Determine the (X, Y) coordinate at the center of the cell enclosing the given text.  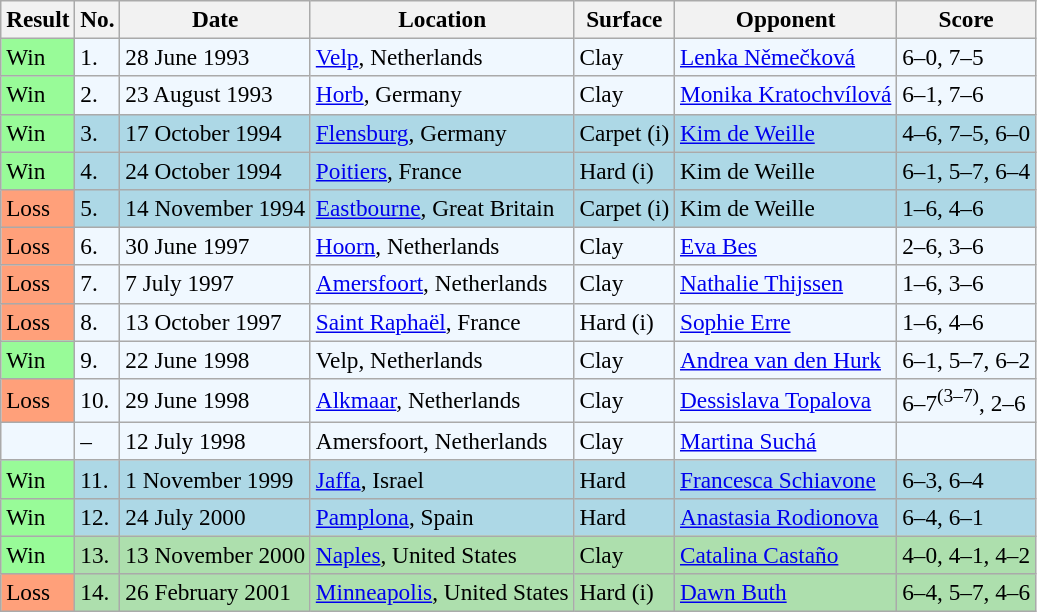
30 June 1997 (215, 246)
26 February 2001 (215, 592)
29 June 1998 (215, 400)
4–6, 7–5, 6–0 (966, 133)
6–4, 6–1 (966, 517)
2–6, 3–6 (966, 246)
14 November 1994 (215, 208)
Opponent (786, 19)
23 August 1993 (215, 95)
1. (98, 57)
5. (98, 208)
Result (38, 19)
10. (98, 400)
28 June 1993 (215, 57)
Saint Raphaël, France (442, 322)
13 November 2000 (215, 554)
– (98, 441)
6–1, 5–7, 6–2 (966, 359)
Flensburg, Germany (442, 133)
Location (442, 19)
24 July 2000 (215, 517)
No. (98, 19)
Nathalie Thijssen (786, 284)
Andrea van den Hurk (786, 359)
6–0, 7–5 (966, 57)
Dawn Buth (786, 592)
Monika Kratochvílová (786, 95)
6. (98, 246)
Horb, Germany (442, 95)
Martina Suchá (786, 441)
6–3, 6–4 (966, 479)
Eva Bes (786, 246)
Minneapolis, United States (442, 592)
Catalina Castaño (786, 554)
4–0, 4–1, 4–2 (966, 554)
Hoorn, Netherlands (442, 246)
17 October 1994 (215, 133)
12 July 1998 (215, 441)
Poitiers, France (442, 170)
Naples, United States (442, 554)
12. (98, 517)
7. (98, 284)
Dessislava Topalova (786, 400)
1 November 1999 (215, 479)
Sophie Erre (786, 322)
3. (98, 133)
8. (98, 322)
Alkmaar, Netherlands (442, 400)
Date (215, 19)
1–6, 3–6 (966, 284)
Lenka Němečková (786, 57)
6–4, 5–7, 4–6 (966, 592)
6–1, 5–7, 6–4 (966, 170)
13 October 1997 (215, 322)
Jaffa, Israel (442, 479)
Francesca Schiavone (786, 479)
Eastbourne, Great Britain (442, 208)
22 June 1998 (215, 359)
Score (966, 19)
6–7(3–7), 2–6 (966, 400)
Anastasia Rodionova (786, 517)
6–1, 7–6 (966, 95)
7 July 1997 (215, 284)
Pamplona, Spain (442, 517)
11. (98, 479)
9. (98, 359)
24 October 1994 (215, 170)
2. (98, 95)
13. (98, 554)
14. (98, 592)
4. (98, 170)
Surface (624, 19)
